Scan for the cell matching the given text and deliver its [x, y] coordinate at center. 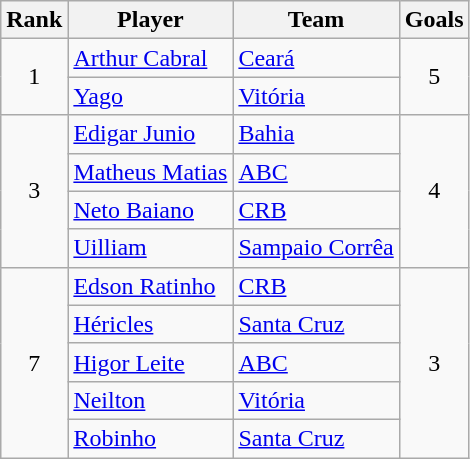
Rank [34, 20]
Neto Baiano [150, 210]
Héricles [150, 324]
1 [34, 77]
Yago [150, 96]
Ceará [316, 58]
Goals [434, 20]
Robinho [150, 438]
7 [34, 362]
Team [316, 20]
5 [434, 77]
Edigar Junio [150, 134]
Neilton [150, 400]
Bahia [316, 134]
Arthur Cabral [150, 58]
Higor Leite [150, 362]
4 [434, 191]
Sampaio Corrêa [316, 248]
Matheus Matias [150, 172]
Player [150, 20]
Edson Ratinho [150, 286]
Uilliam [150, 248]
